Detect which cell encompasses the target text, then output its [x, y] center coordinate. 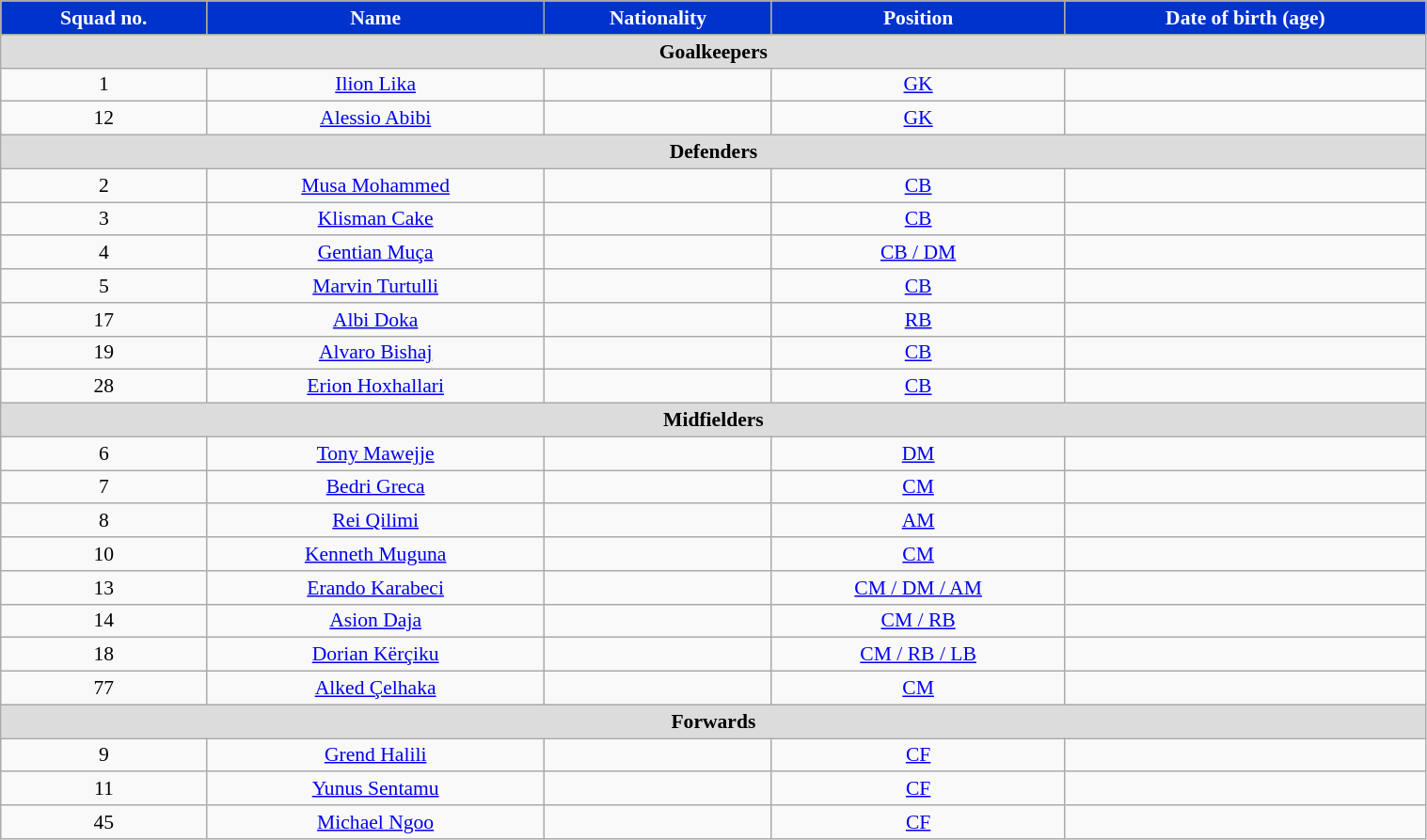
28 [103, 387]
9 [103, 755]
Gentian Muça [376, 253]
7 [103, 487]
Defenders [713, 152]
Bedri Greca [376, 487]
AM [918, 521]
Position [918, 18]
6 [103, 453]
18 [103, 655]
Squad no. [103, 18]
CM / DM / AM [918, 588]
Klisman Cake [376, 219]
11 [103, 789]
Yunus Sentamu [376, 789]
19 [103, 353]
Forwards [713, 721]
Tony Mawejje [376, 453]
Alvaro Bishaj [376, 353]
Asion Daja [376, 621]
CM / RB [918, 621]
4 [103, 253]
Ilion Lika [376, 85]
13 [103, 588]
Midfielders [713, 420]
77 [103, 689]
Erion Hoxhallari [376, 387]
3 [103, 219]
Alked Çelhaka [376, 689]
Nationality [658, 18]
Name [376, 18]
Michael Ngoo [376, 822]
DM [918, 453]
Grend Halili [376, 755]
2 [103, 185]
10 [103, 554]
12 [103, 119]
5 [103, 286]
Alessio Abibi [376, 119]
Rei Qilimi [376, 521]
Marvin Turtulli [376, 286]
1 [103, 85]
Goalkeepers [713, 52]
Dorian Kërçiku [376, 655]
RB [918, 320]
CB / DM [918, 253]
Kenneth Muguna [376, 554]
Date of birth (age) [1245, 18]
14 [103, 621]
45 [103, 822]
Erando Karabeci [376, 588]
Musa Mohammed [376, 185]
17 [103, 320]
CM / RB / LB [918, 655]
Albi Doka [376, 320]
8 [103, 521]
